Output the [X, Y] coordinate of the center of the cell containing the given text.  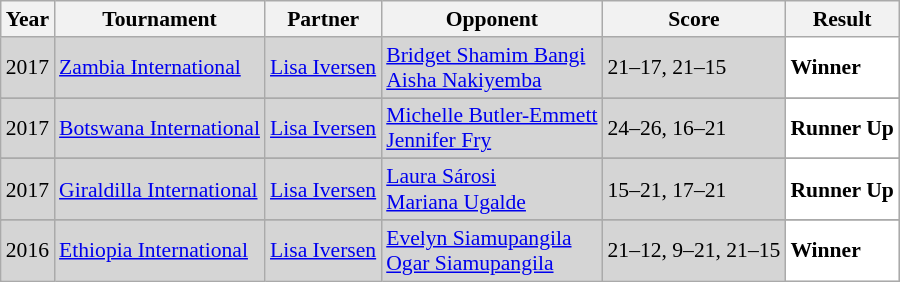
21–12, 9–21, 21–15 [694, 250]
21–17, 21–15 [694, 68]
Zambia International [160, 68]
Tournament [160, 19]
Evelyn Siamupangila Ogar Siamupangila [492, 250]
Result [842, 19]
Score [694, 19]
Partner [323, 19]
Michelle Butler-Emmett Jennifer Fry [492, 128]
15–21, 17–21 [694, 190]
Giraldilla International [160, 190]
24–26, 16–21 [694, 128]
Ethiopia International [160, 250]
Year [28, 19]
2016 [28, 250]
Bridget Shamim Bangi Aisha Nakiyemba [492, 68]
Opponent [492, 19]
Laura Sárosi Mariana Ugalde [492, 190]
Botswana International [160, 128]
